Find where the given text appears and provide that cell's center as [x, y] coordinate. 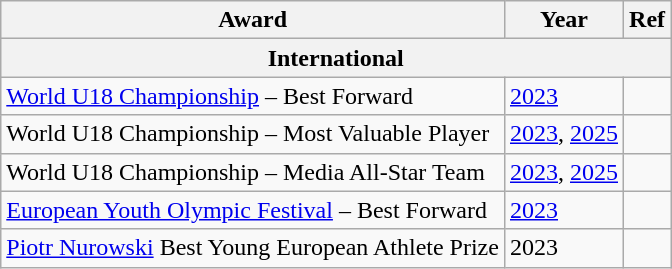
Award [253, 20]
Ref [648, 20]
World U18 Championship – Media All-Star Team [253, 172]
International [336, 58]
Year [564, 20]
World U18 Championship – Best Forward [253, 96]
Piotr Nurowski Best Young European Athlete Prize [253, 248]
World U18 Championship – Most Valuable Player [253, 134]
European Youth Olympic Festival – Best Forward [253, 210]
